Locate the cell with the specified text and output its (x, y) center coordinate. 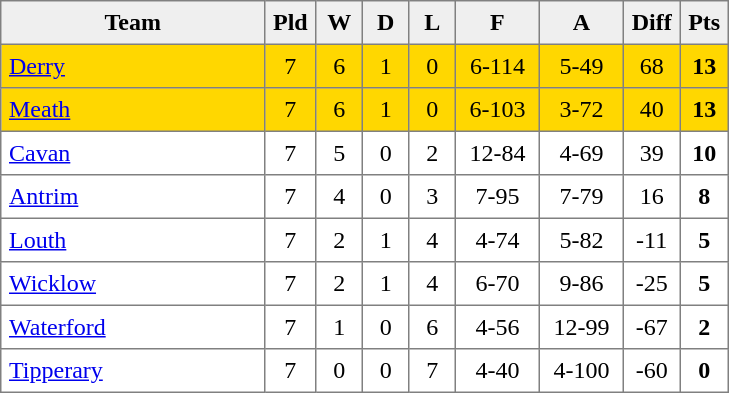
Pld (290, 23)
16 (651, 197)
7-79 (581, 197)
Meath (133, 110)
39 (651, 153)
Tipperary (133, 371)
9-86 (581, 284)
5-82 (581, 240)
12-84 (497, 153)
-60 (651, 371)
68 (651, 66)
-67 (651, 327)
3 (432, 197)
Wicklow (133, 284)
7-95 (497, 197)
6-114 (497, 66)
12-99 (581, 327)
4-100 (581, 371)
4-40 (497, 371)
6-103 (497, 110)
-11 (651, 240)
40 (651, 110)
-25 (651, 284)
W (339, 23)
Antrim (133, 197)
Team (133, 23)
3-72 (581, 110)
A (581, 23)
4-74 (497, 240)
Diff (651, 23)
Derry (133, 66)
4-69 (581, 153)
6-70 (497, 284)
8 (704, 197)
Waterford (133, 327)
Cavan (133, 153)
5-49 (581, 66)
10 (704, 153)
4-56 (497, 327)
L (432, 23)
Pts (704, 23)
D (385, 23)
Louth (133, 240)
F (497, 23)
